Return [X, Y] of the center of cell containing provided text 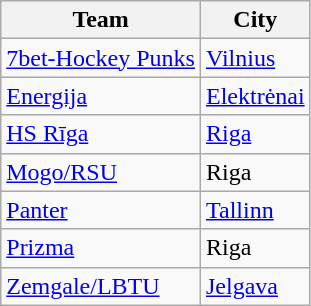
Vilnius [255, 58]
Elektrėnai [255, 96]
Tallinn [255, 210]
Prizma [101, 248]
Energija [101, 96]
City [255, 20]
Jelgava [255, 286]
Zemgale/LBTU [101, 286]
7bet-Hockey Punks [101, 58]
Team [101, 20]
HS Rīga [101, 134]
Panter [101, 210]
Mogo/RSU [101, 172]
